Detect which cell encompasses the target text, then output its (x, y) center coordinate. 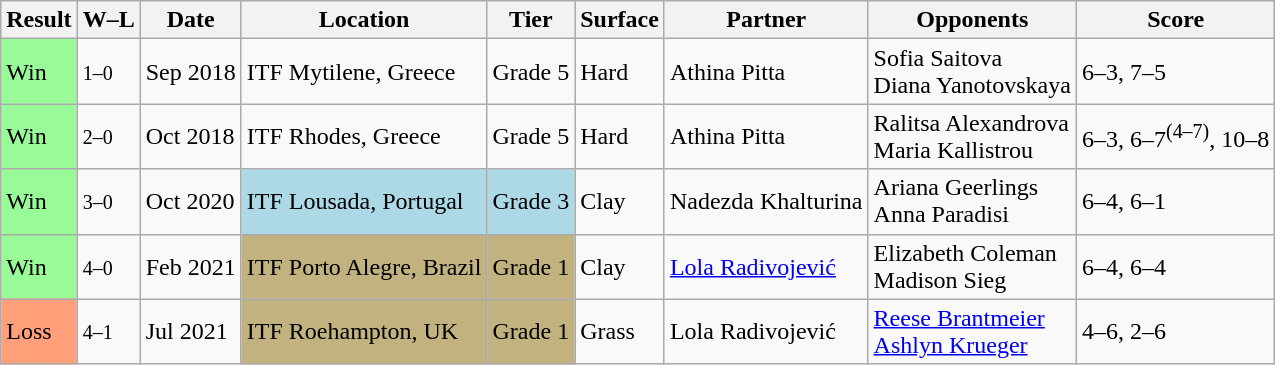
Ralitsa Alexandrova Maria Kallistrou (972, 136)
ITF Lousada, Portugal (364, 202)
Nadezda Khalturina (766, 202)
Jul 2021 (190, 332)
Location (364, 20)
Loss (39, 332)
ITF Roehampton, UK (364, 332)
Sofia Saitova Diana Yanotovskaya (972, 72)
Opponents (972, 20)
6–4, 6–4 (1175, 266)
Sep 2018 (190, 72)
6–4, 6–1 (1175, 202)
Partner (766, 20)
ITF Porto Alegre, Brazil (364, 266)
Score (1175, 20)
4–6, 2–6 (1175, 332)
Tier (531, 20)
W–L (108, 20)
Feb 2021 (190, 266)
2–0 (108, 136)
Date (190, 20)
Oct 2020 (190, 202)
Ariana Geerlings Anna Paradisi (972, 202)
4–0 (108, 266)
ITF Mytilene, Greece (364, 72)
6–3, 6–7(4–7), 10–8 (1175, 136)
ITF Rhodes, Greece (364, 136)
4–1 (108, 332)
Grass (620, 332)
Grade 3 (531, 202)
3–0 (108, 202)
6–3, 7–5 (1175, 72)
1–0 (108, 72)
Result (39, 20)
Elizabeth Coleman Madison Sieg (972, 266)
Surface (620, 20)
Oct 2018 (190, 136)
Reese Brantmeier Ashlyn Krueger (972, 332)
